Identify which cell holds the provided text, then report its [x, y] central coordinate. 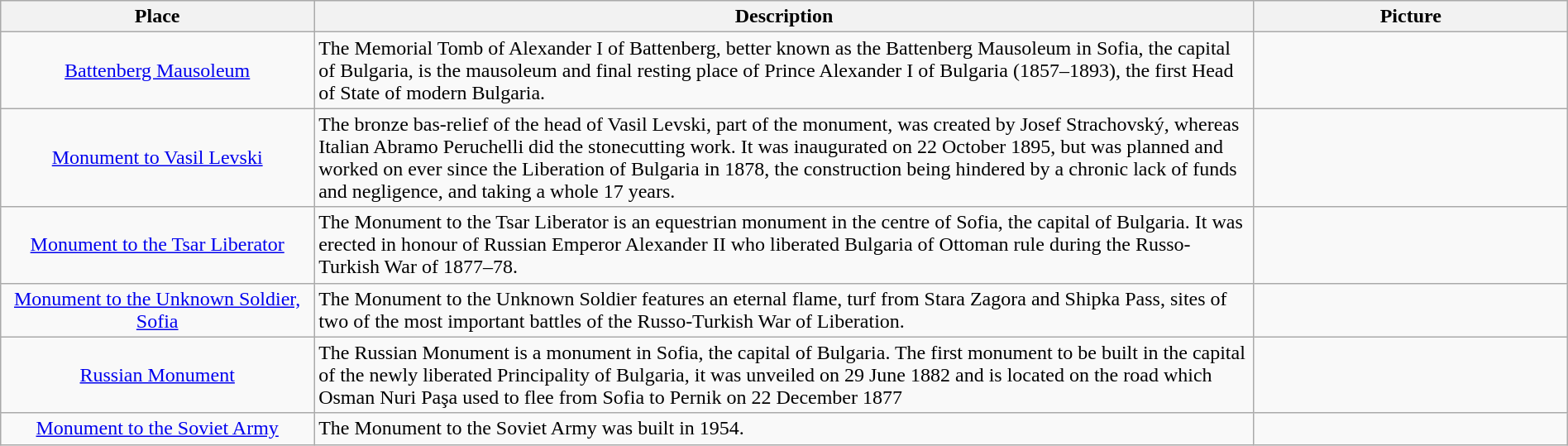
Battenberg Mausoleum [157, 70]
Description [784, 17]
Monument to the Tsar Liberator [157, 245]
Russian Monument [157, 375]
Monument to the Unknown Soldier, Sofia [157, 309]
Monument to the Soviet Army [157, 429]
Picture [1411, 17]
Place [157, 17]
Monument to Vasil Levski [157, 157]
The Monument to the Soviet Army was built in 1954. [784, 429]
